Output the (x, y) coordinate of the center of the cell containing the given text.  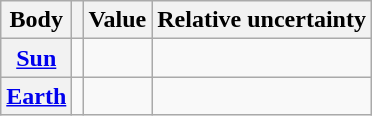
Sun (36, 58)
Value (118, 20)
Body (36, 20)
Earth (36, 96)
Relative uncertainty (262, 20)
